Locate the cell with the specified text and output its (X, Y) center coordinate. 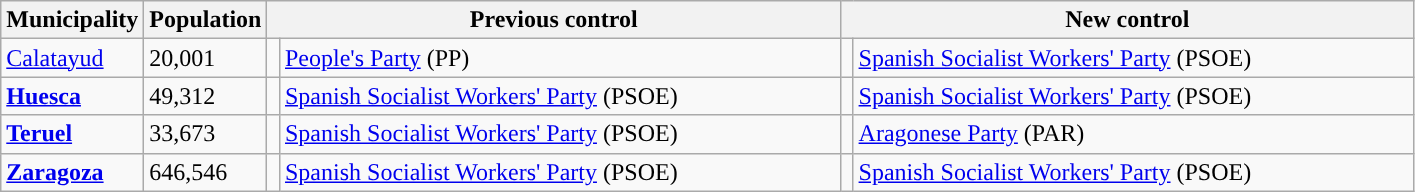
New control (1127, 20)
Huesca (72, 96)
Population (206, 20)
People's Party (PP) (560, 58)
Aragonese Party (PAR) (1134, 134)
49,312 (206, 96)
646,546 (206, 172)
Zaragoza (72, 172)
Teruel (72, 134)
Calatayud (72, 58)
Municipality (72, 20)
20,001 (206, 58)
33,673 (206, 134)
Previous control (554, 20)
